Detect which cell encompasses the target text, then output its [X, Y] center coordinate. 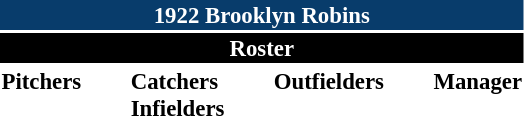
1922 Brooklyn Robins [262, 15]
Roster [262, 48]
